Locate the cell with the specified text and output its (X, Y) center coordinate. 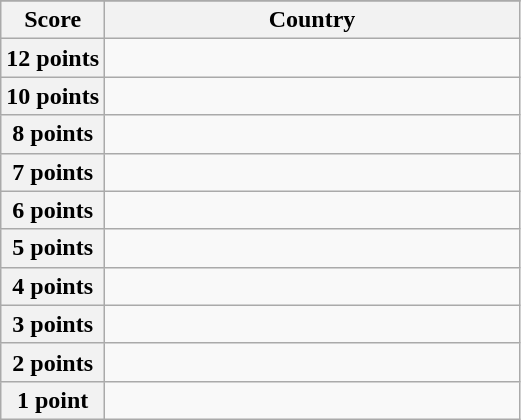
4 points (53, 286)
5 points (53, 248)
8 points (53, 134)
2 points (53, 362)
6 points (53, 210)
10 points (53, 96)
12 points (53, 58)
Country (312, 20)
Score (53, 20)
7 points (53, 172)
1 point (53, 400)
3 points (53, 324)
